Detect which cell encompasses the target text, then output its (x, y) center coordinate. 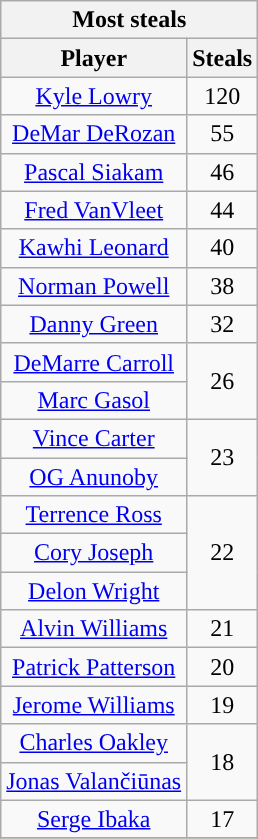
26 (222, 381)
44 (222, 210)
17 (222, 819)
Vince Carter (94, 438)
Patrick Patterson (94, 667)
Pascal Siakam (94, 172)
40 (222, 248)
46 (222, 172)
Jonas Valančiūnas (94, 781)
OG Anunoby (94, 477)
Fred VanVleet (94, 210)
Marc Gasol (94, 400)
Most steals (130, 20)
Norman Powell (94, 286)
Cory Joseph (94, 553)
DeMar DeRozan (94, 134)
18 (222, 762)
38 (222, 286)
120 (222, 96)
22 (222, 553)
Steals (222, 58)
Alvin Williams (94, 629)
DeMarre Carroll (94, 362)
23 (222, 457)
55 (222, 134)
Jerome Williams (94, 705)
19 (222, 705)
21 (222, 629)
Kawhi Leonard (94, 248)
Player (94, 58)
32 (222, 324)
Kyle Lowry (94, 96)
Charles Oakley (94, 743)
20 (222, 667)
Danny Green (94, 324)
Terrence Ross (94, 515)
Serge Ibaka (94, 819)
Delon Wright (94, 591)
